From the cell containing the given text, extract its center point as [x, y] coordinate. 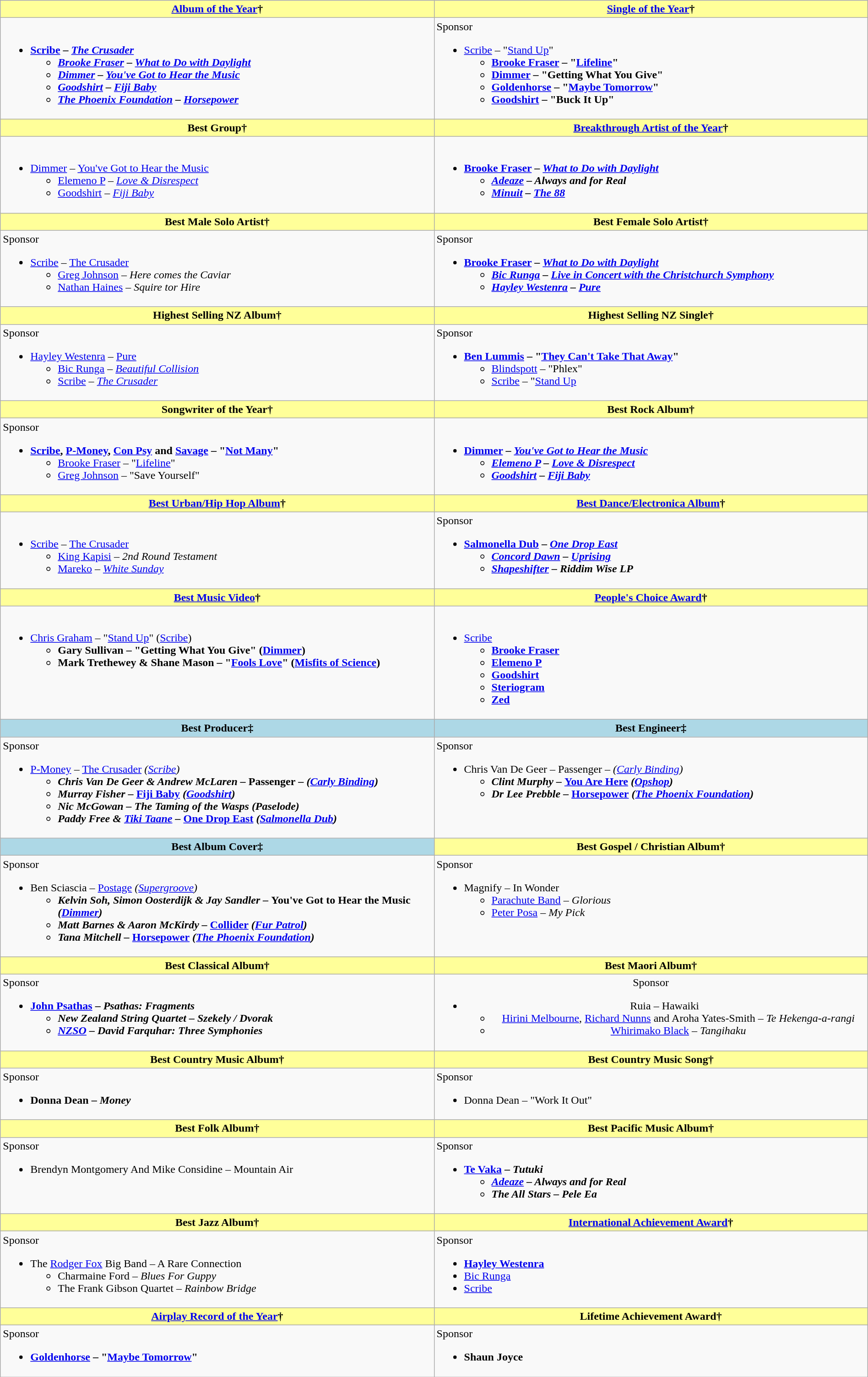
Best Gospel / Christian Album† [651, 847]
SponsorDonna Dean – "Work It Out" [651, 1094]
SponsorThe Rodger Fox Big Band – A Rare ConnectionCharmaine Ford – Blues For GuppyThe Frank Gibson Quartet – Rainbow Bridge [217, 1269]
Airplay Record of the Year† [217, 1316]
SponsorShaun Joyce [651, 1350]
SponsorJohn Psathas – Psathas: FragmentsNew Zealand String Quartet – Szekely / DvorakNZSO – David Farquhar: Three Symphonies [217, 1013]
SponsorSalmonella Dub – One Drop EastConcord Dawn – UprisingShapeshifter – Riddim Wise LP [651, 550]
Best Group† [217, 128]
SponsorDonna Dean – Money [217, 1094]
Highest Selling NZ Single† [651, 315]
Best Country Music Song† [651, 1059]
SponsorBrendyn Montgomery And Mike Considine – Mountain Air [217, 1176]
Brooke Fraser – What to Do with DaylightAdeaze – Always and for RealMinuit – The 88 [651, 175]
SponsorBrooke Fraser – What to Do with DaylightBic Runga – Live in Concert with the Christchurch SymphonyHayley Westenra – Pure [651, 268]
SponsorScribe, P-Money, Con Psy and Savage – "Not Many"Brooke Fraser – "Lifeline"Greg Johnson – "Save Yourself" [217, 456]
ScribeBrooke FraserElemeno PGoodshirtSteriogramZed [651, 663]
Chris Graham – "Stand Up" (Scribe)Gary Sullivan – "Getting What You Give" (Dimmer)Mark Trethewey & Shane Mason – "Fools Love" (Misfits of Science) [217, 663]
Best Maori Album† [651, 965]
Best Producer‡ [217, 728]
Scribe – The CrusaderKing Kapisi – 2nd Round TestamentMareko – White Sunday [217, 550]
Best Music Video† [217, 597]
SponsorGoldenhorse – "Maybe Tomorrow" [217, 1350]
Best Album Cover‡ [217, 847]
Lifetime Achievement Award† [651, 1316]
Album of the Year† [217, 9]
SponsorHayley WestenraBic RungaScribe [651, 1269]
Best Female Solo Artist† [651, 222]
Best Jazz Album† [217, 1222]
SponsorScribe – The CrusaderGreg Johnson – Here comes the CaviarNathan Haines – Squire tor Hire [217, 268]
SponsorScribe – "Stand Up"Brooke Fraser – "Lifeline"Dimmer – "Getting What You Give"Goldenhorse – "Maybe Tomorrow"Goodshirt – "Buck It Up" [651, 69]
SponsorMagnify – In WonderParachute Band – GloriousPeter Posa – My Pick [651, 906]
Single of the Year† [651, 9]
SponsorBen Lummis – "They Can't Take That Away"Blindspott – "Phlex"Scribe – "Stand Up [651, 363]
Best Engineer‡ [651, 728]
Highest Selling NZ Album† [217, 315]
SponsorTe Vaka – TutukiAdeaze – Always and for RealThe All Stars – Pele Ea [651, 1176]
Best Country Music Album† [217, 1059]
Best Dance/Electronica Album† [651, 503]
People's Choice Award† [651, 597]
SponsorRuia – HawaikiHirini Melbourne, Richard Nunns and Aroha Yates-Smith – Te Hekenga-a-rangiWhirimako Black – Tangihaku [651, 1013]
International Achievement Award† [651, 1222]
Best Male Solo Artist† [217, 222]
Best Rock Album† [651, 409]
Best Pacific Music Album† [651, 1128]
Breakthrough Artist of the Year† [651, 128]
Best Folk Album† [217, 1128]
Songwriter of the Year† [217, 409]
Best Urban/Hip Hop Album† [217, 503]
SponsorChris Van De Geer – Passenger – (Carly Binding)Clint Murphy – You Are Here (Opshop)Dr Lee Prebble – Horsepower (The Phoenix Foundation) [651, 787]
Best Classical Album† [217, 965]
SponsorHayley Westenra – PureBic Runga – Beautiful CollisionScribe – The Crusader [217, 363]
